Return the [X, Y] coordinate for the center point of the cell that contains the specified text.  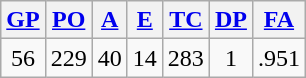
229 [68, 58]
283 [186, 58]
56 [23, 58]
.951 [278, 58]
14 [144, 58]
A [110, 20]
E [144, 20]
GP [23, 20]
40 [110, 58]
DP [230, 20]
TC [186, 20]
FA [278, 20]
1 [230, 58]
PO [68, 20]
